Return the (X, Y) coordinate for the center point of the cell that contains the specified text.  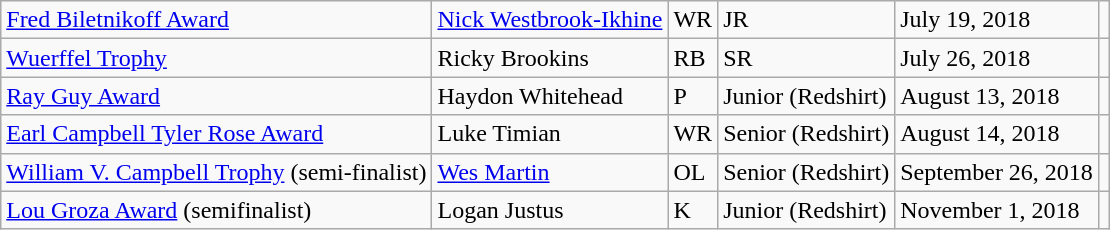
July 19, 2018 (997, 20)
September 26, 2018 (997, 172)
OL (693, 172)
SR (806, 58)
Ray Guy Award (216, 96)
Wuerffel Trophy (216, 58)
RB (693, 58)
Haydon Whitehead (550, 96)
Luke Timian (550, 134)
Wes Martin (550, 172)
William V. Campbell Trophy (semi-finalist) (216, 172)
Logan Justus (550, 210)
K (693, 210)
Lou Groza Award (semifinalist) (216, 210)
Ricky Brookins (550, 58)
JR (806, 20)
August 14, 2018 (997, 134)
Fred Biletnikoff Award (216, 20)
November 1, 2018 (997, 210)
Nick Westbrook-Ikhine (550, 20)
August 13, 2018 (997, 96)
July 26, 2018 (997, 58)
P (693, 96)
Earl Campbell Tyler Rose Award (216, 134)
